Search for the cell housing the specified text and yield its [X, Y] center coordinate. 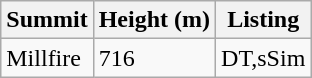
Millfire [47, 58]
DT,sSim [264, 58]
716 [154, 58]
Listing [264, 20]
Height (m) [154, 20]
Summit [47, 20]
